Identify which cell holds the provided text, then report its (x, y) central coordinate. 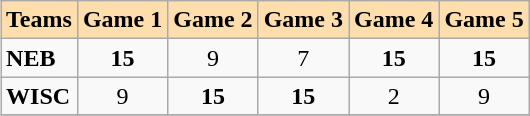
Teams (40, 20)
Game 3 (303, 20)
Game 4 (393, 20)
NEB (40, 58)
Game 5 (484, 20)
7 (303, 58)
Game 1 (122, 20)
2 (393, 96)
WISC (40, 96)
Game 2 (213, 20)
